Identify which cell holds the provided text, then report its [X, Y] central coordinate. 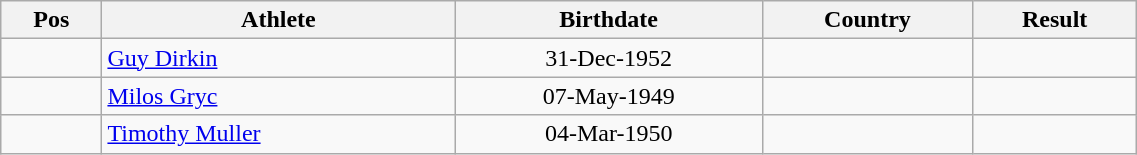
Milos Gryc [278, 96]
Athlete [278, 20]
Birthdate [609, 20]
07-May-1949 [609, 96]
31-Dec-1952 [609, 58]
04-Mar-1950 [609, 134]
Timothy Muller [278, 134]
Guy Dirkin [278, 58]
Result [1054, 20]
Pos [52, 20]
Country [867, 20]
